From the cell containing the given text, extract its center point as (x, y) coordinate. 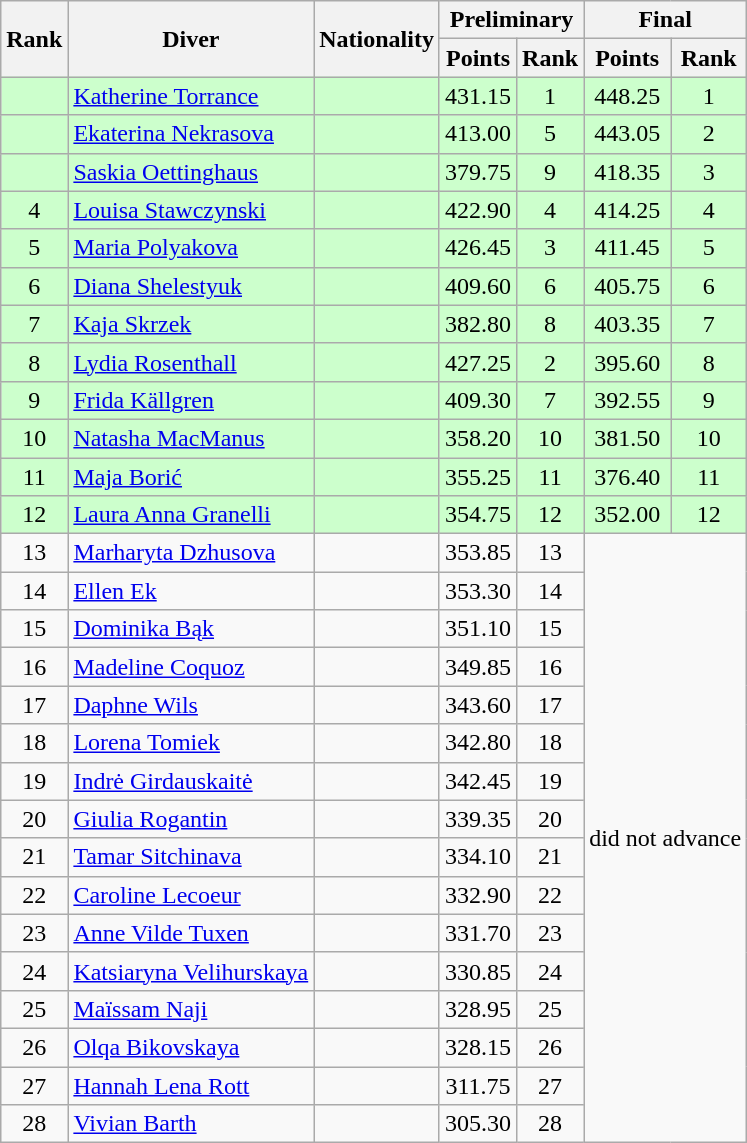
Ellen Ek (191, 591)
353.85 (478, 553)
330.85 (478, 971)
Nationality (377, 39)
Ekaterina Nekrasova (191, 134)
332.90 (478, 895)
Louisa Stawczynski (191, 210)
Kaja Skrzek (191, 324)
342.80 (478, 743)
354.75 (478, 515)
352.00 (628, 515)
Giulia Rogantin (191, 819)
448.25 (628, 96)
Lorena Tomiek (191, 743)
Indrė Girdauskaitė (191, 781)
403.35 (628, 324)
Olqa Bikovskaya (191, 1047)
349.85 (478, 667)
405.75 (628, 286)
Tamar Sitchinava (191, 857)
Laura Anna Granelli (191, 515)
Anne Vilde Tuxen (191, 933)
Diver (191, 39)
382.80 (478, 324)
358.20 (478, 438)
418.35 (628, 172)
Natasha MacManus (191, 438)
353.30 (478, 591)
343.60 (478, 705)
331.70 (478, 933)
Preliminary (511, 20)
381.50 (628, 438)
Maria Polyakova (191, 248)
Saskia Oettinghaus (191, 172)
413.00 (478, 134)
Caroline Lecoeur (191, 895)
Madeline Coquoz (191, 667)
328.15 (478, 1047)
355.25 (478, 477)
Lydia Rosenthall (191, 362)
334.10 (478, 857)
395.60 (628, 362)
409.60 (478, 286)
431.15 (478, 96)
311.75 (478, 1085)
Hannah Lena Rott (191, 1085)
427.25 (478, 362)
414.25 (628, 210)
Katsiaryna Velihurskaya (191, 971)
392.55 (628, 400)
328.95 (478, 1009)
Marharyta Dzhusova (191, 553)
Daphne Wils (191, 705)
426.45 (478, 248)
422.90 (478, 210)
376.40 (628, 477)
443.05 (628, 134)
Maja Borić (191, 477)
Final (666, 20)
Katherine Torrance (191, 96)
Diana Shelestyuk (191, 286)
Vivian Barth (191, 1124)
Frida Källgren (191, 400)
409.30 (478, 400)
351.10 (478, 629)
339.35 (478, 819)
Maïssam Naji (191, 1009)
411.45 (628, 248)
Dominika Bąk (191, 629)
342.45 (478, 781)
379.75 (478, 172)
305.30 (478, 1124)
did not advance (666, 838)
